Determine the [X, Y] coordinate at the center of the cell enclosing the given text.  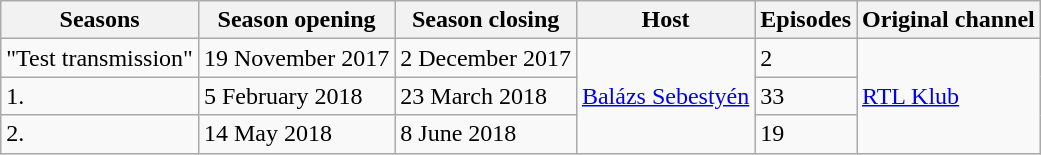
"Test transmission" [100, 58]
1. [100, 96]
2 [806, 58]
33 [806, 96]
2 December 2017 [486, 58]
19 November 2017 [296, 58]
Season closing [486, 20]
RTL Klub [949, 96]
Episodes [806, 20]
14 May 2018 [296, 134]
Season opening [296, 20]
Host [665, 20]
8 June 2018 [486, 134]
2. [100, 134]
23 March 2018 [486, 96]
19 [806, 134]
Balázs Sebestyén [665, 96]
Original channel [949, 20]
Seasons [100, 20]
5 February 2018 [296, 96]
